Find where the given text appears and provide that cell's center as (X, Y) coordinate. 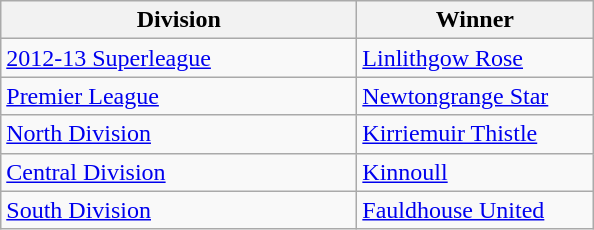
Kirriemuir Thistle (475, 134)
Linlithgow Rose (475, 58)
South Division (179, 210)
2012-13 Superleague (179, 58)
Premier League (179, 96)
Winner (475, 20)
Central Division (179, 172)
North Division (179, 134)
Kinnoull (475, 172)
Newtongrange Star (475, 96)
Fauldhouse United (475, 210)
Division (179, 20)
